Identify which cell holds the provided text, then report its [x, y] central coordinate. 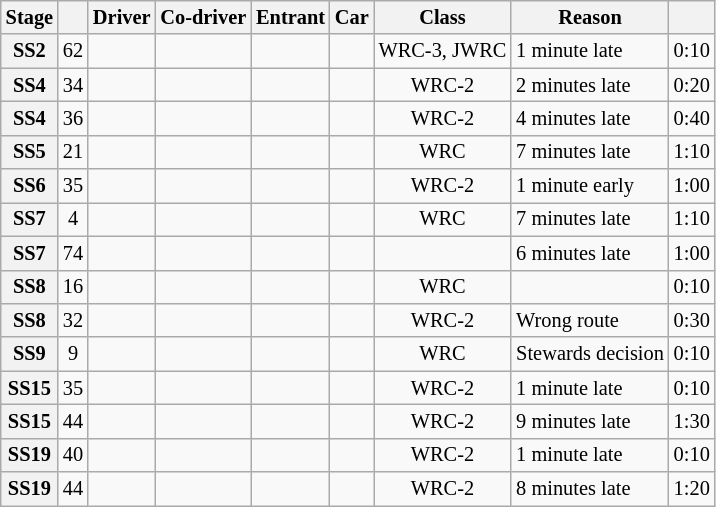
Co-driver [203, 17]
9 minutes late [590, 421]
4 minutes late [590, 118]
Stewards decision [590, 354]
0:40 [692, 118]
1:20 [692, 489]
74 [73, 253]
SS2 [30, 51]
Stage [30, 17]
16 [73, 287]
9 [73, 354]
32 [73, 320]
Entrant [290, 17]
21 [73, 152]
Class [443, 17]
SS9 [30, 354]
Wrong route [590, 320]
Driver [122, 17]
34 [73, 85]
2 minutes late [590, 85]
WRC-3, JWRC [443, 51]
62 [73, 51]
0:20 [692, 85]
0:30 [692, 320]
Car [352, 17]
1 minute early [590, 186]
8 minutes late [590, 489]
6 minutes late [590, 253]
36 [73, 118]
Reason [590, 17]
40 [73, 455]
4 [73, 219]
1:30 [692, 421]
SS5 [30, 152]
SS6 [30, 186]
